Search for the cell housing the specified text and yield its [X, Y] center coordinate. 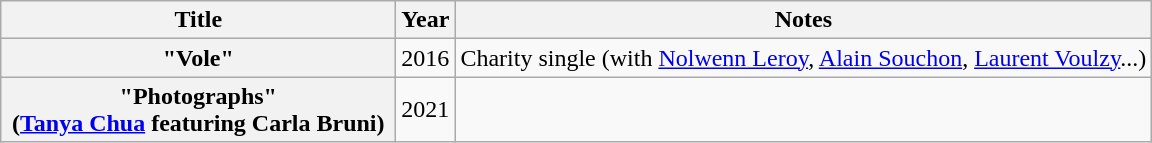
2016 [426, 58]
Notes [804, 20]
Year [426, 20]
Charity single (with Nolwenn Leroy, Alain Souchon, Laurent Voulzy...) [804, 58]
"Photographs"(Tanya Chua featuring Carla Bruni) [198, 110]
Title [198, 20]
2021 [426, 110]
"Vole" [198, 58]
